Scan for the cell matching the given text and deliver its (X, Y) coordinate at center. 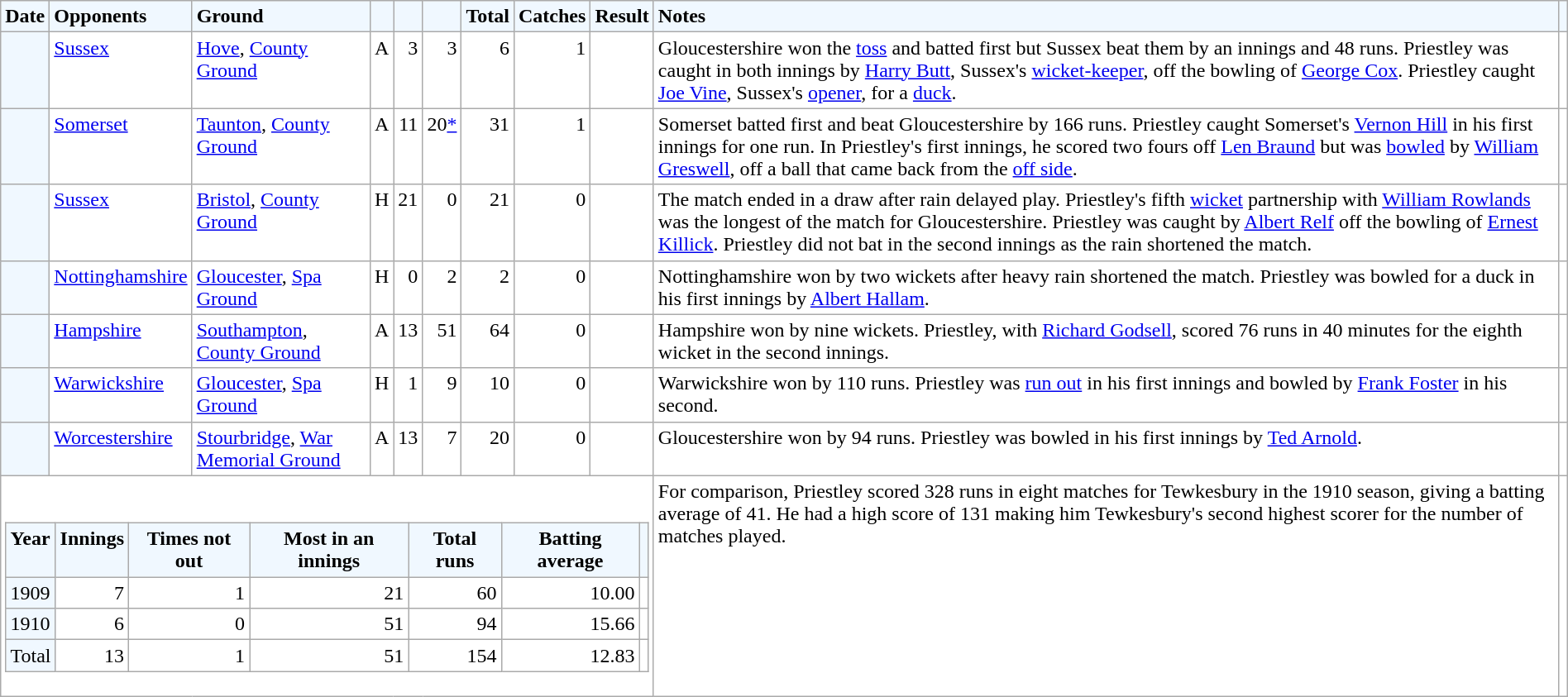
Warwickshire won by 110 runs. Priestley was run out in his first innings and bowled by Frank Foster in his second. (1106, 395)
Taunton, County Ground (281, 146)
Nottinghamshire (121, 288)
10.00 (571, 593)
Total runs (455, 551)
Somerset (121, 146)
Opponents (121, 17)
Hove, County Ground (281, 70)
Result (622, 17)
15.66 (571, 624)
Date (25, 17)
Catches (552, 17)
Worcestershire (121, 448)
Year (31, 551)
94 (455, 624)
Year Innings Times not out Most in an innings Total runs Batting average 1909 7 1 21 60 10.00 1910 6 0 51 94 15.66 Total 13 1 51 154 12.83 (327, 585)
Bristol, County Ground (281, 222)
Stourbridge, War Memorial Ground (281, 448)
11 (409, 146)
1909 (31, 593)
1910 (31, 624)
20* (442, 146)
Notes (1106, 17)
10 (488, 395)
Hampshire (121, 341)
Times not out (189, 551)
9 (442, 395)
154 (455, 656)
Warwickshire (121, 395)
Nottinghamshire won by two wickets after heavy rain shortened the match. Priestley was bowled for a duck in his first innings by Albert Hallam. (1106, 288)
Batting average (571, 551)
Innings (92, 551)
20 (488, 448)
Ground (281, 17)
Hampshire won by nine wickets. Priestley, with Richard Godsell, scored 76 runs in 40 minutes for the eighth wicket in the second innings. (1106, 341)
Gloucestershire won by 94 runs. Priestley was bowled in his first innings by Ted Arnold. (1106, 448)
60 (455, 593)
Southampton, County Ground (281, 341)
64 (488, 341)
31 (488, 146)
Most in an innings (329, 551)
12.83 (571, 656)
